Identify which cell holds the provided text, then report its [x, y] central coordinate. 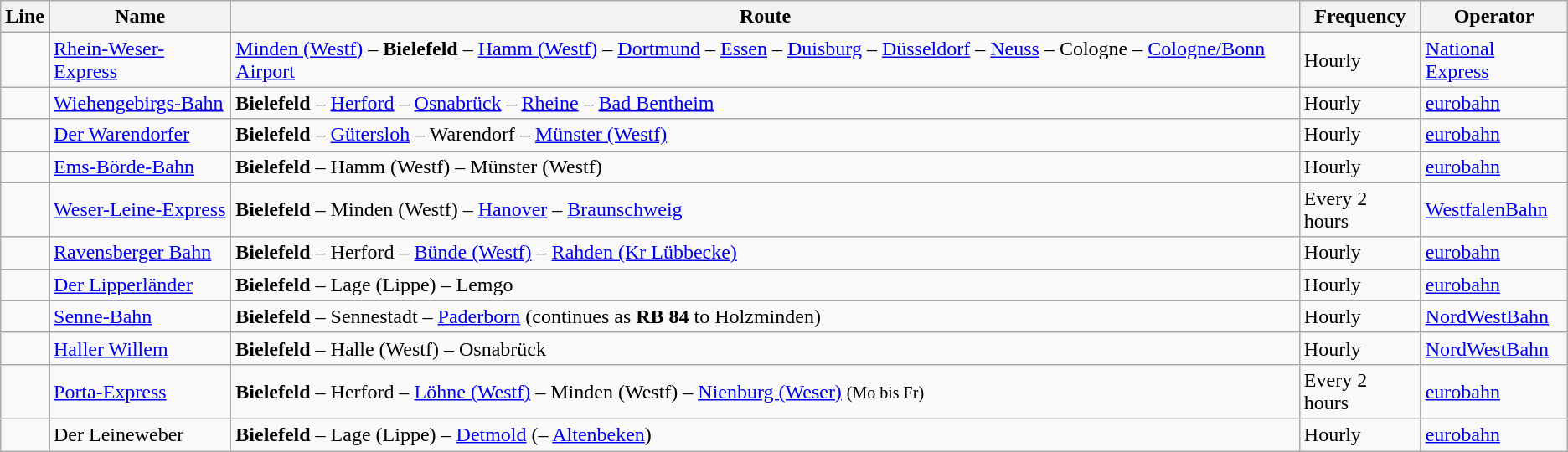
Wiehengebirgs-Bahn [139, 103]
Weser-Leine-Express [139, 209]
WestfalenBahn [1494, 209]
Senne-Bahn [139, 316]
Bielefeld – Lage (Lippe) – Lemgo [766, 285]
Route [766, 17]
Bielefeld – Lage (Lippe) – Detmold (– Altenbeken) [766, 434]
Der Lipperländer [139, 285]
Der Leineweber [139, 434]
Bielefeld – Minden (Westf) – Hanover – Braunschweig [766, 209]
Bielefeld – Herford – Bünde (Westf) – Rahden (Kr Lübbecke) [766, 253]
Name [139, 17]
Bielefeld – Gütersloh – Warendorf – Münster (Westf) [766, 135]
Line [25, 17]
Ravensberger Bahn [139, 253]
Frequency [1360, 17]
Rhein-Weser-Express [139, 60]
Bielefeld – Halle (Westf) – Osnabrück [766, 348]
Porta-Express [139, 392]
National Express [1494, 60]
Bielefeld – Sennestadt – Paderborn (continues as RB 84 to Holzminden) [766, 316]
Haller Willem [139, 348]
Bielefeld – Hamm (Westf) – Münster (Westf) [766, 167]
Operator [1494, 17]
Bielefeld – Herford – Osnabrück – Rheine – Bad Bentheim [766, 103]
Bielefeld – Herford – Löhne (Westf) – Minden (Westf) – Nienburg (Weser) (Mo bis Fr) [766, 392]
Minden (Westf) – Bielefeld – Hamm (Westf) – Dortmund – Essen – Duisburg – Düsseldorf – Neuss – Cologne – Cologne/Bonn Airport [766, 60]
Der Warendorfer [139, 135]
Ems-Börde-Bahn [139, 167]
